Return the (X, Y) coordinate for the center point of the cell that contains the specified text.  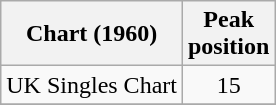
Chart (1960) (92, 34)
15 (228, 85)
UK Singles Chart (92, 85)
Peakposition (228, 34)
